Provide the [X, Y] coordinate of the cell's center where the given text is located.  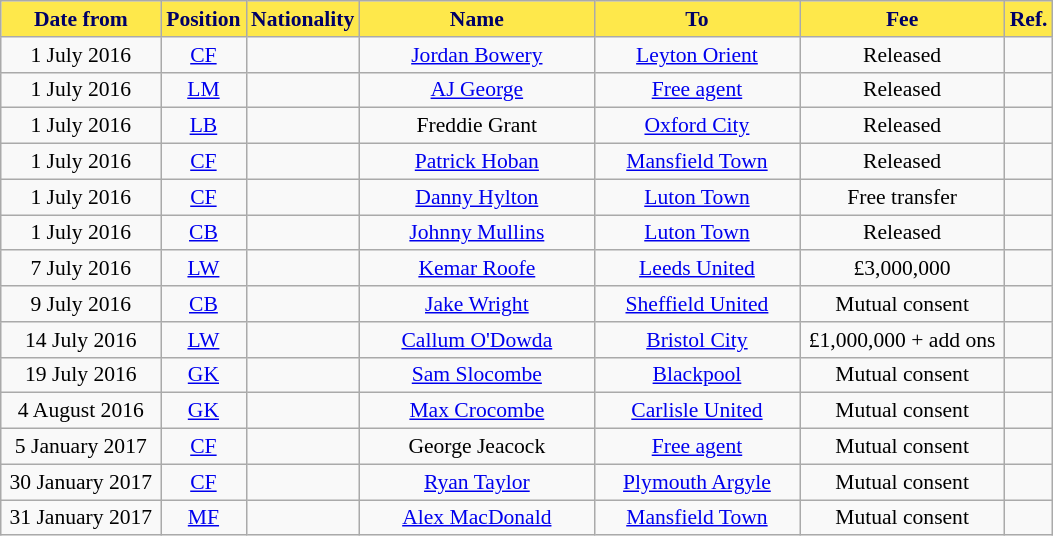
Kemar Roofe [476, 269]
Callum O'Dowda [476, 340]
LB [204, 126]
To [696, 19]
9 July 2016 [81, 304]
Freddie Grant [476, 126]
Jordan Bowery [476, 55]
Danny Hylton [476, 197]
George Jeacock [476, 447]
AJ George [476, 90]
Sam Slocombe [476, 375]
Max Crocombe [476, 411]
31 January 2017 [81, 518]
30 January 2017 [81, 482]
Johnny Mullins [476, 233]
LM [204, 90]
£1,000,000 + add ons [902, 340]
Position [204, 19]
Carlisle United [696, 411]
Plymouth Argyle [696, 482]
19 July 2016 [81, 375]
14 July 2016 [81, 340]
4 August 2016 [81, 411]
MF [204, 518]
Leyton Orient [696, 55]
Alex MacDonald [476, 518]
Oxford City [696, 126]
Bristol City [696, 340]
5 January 2017 [81, 447]
£3,000,000 [902, 269]
Name [476, 19]
Fee [902, 19]
Ryan Taylor [476, 482]
Date from [81, 19]
Sheffield United [696, 304]
Patrick Hoban [476, 162]
Nationality [302, 19]
Blackpool [696, 375]
Leeds United [696, 269]
7 July 2016 [81, 269]
Free transfer [902, 197]
Ref. [1029, 19]
Jake Wright [476, 304]
